For the text-containing cell, return its midpoint in (x, y) coordinate format. 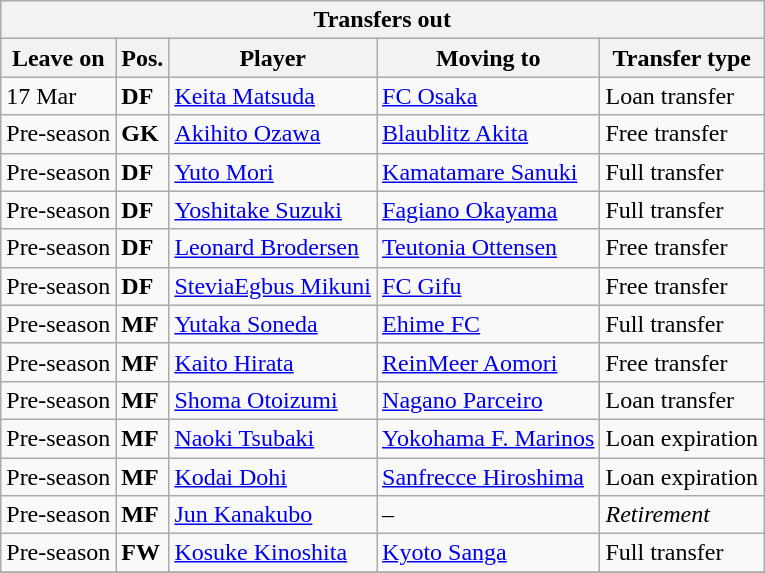
Keita Matsuda (273, 96)
Yoshitake Suzuki (273, 210)
Kaito Hirata (273, 362)
GK (142, 134)
Jun Kanakubo (273, 515)
Pos. (142, 58)
Moving to (488, 58)
Yutaka Soneda (273, 324)
Retirement (682, 515)
17 Mar (58, 96)
Yokohama F. Marinos (488, 438)
Kyoto Sanga (488, 553)
FC Gifu (488, 286)
Fagiano Okayama (488, 210)
Blaublitz Akita (488, 134)
Sanfrecce Hiroshima (488, 477)
Shoma Otoizumi (273, 400)
SteviaEgbus Mikuni (273, 286)
– (488, 515)
FC Osaka (488, 96)
Kosuke Kinoshita (273, 553)
Kodai Dohi (273, 477)
Teutonia Ottensen (488, 248)
Akihito Ozawa (273, 134)
Yuto Mori (273, 172)
Leonard Brodersen (273, 248)
Transfers out (382, 20)
Kamatamare Sanuki (488, 172)
ReinMeer Aomori (488, 362)
FW (142, 553)
Naoki Tsubaki (273, 438)
Nagano Parceiro (488, 400)
Player (273, 58)
Leave on (58, 58)
Transfer type (682, 58)
Ehime FC (488, 324)
